Locate the cell with the specified text and output its [x, y] center coordinate. 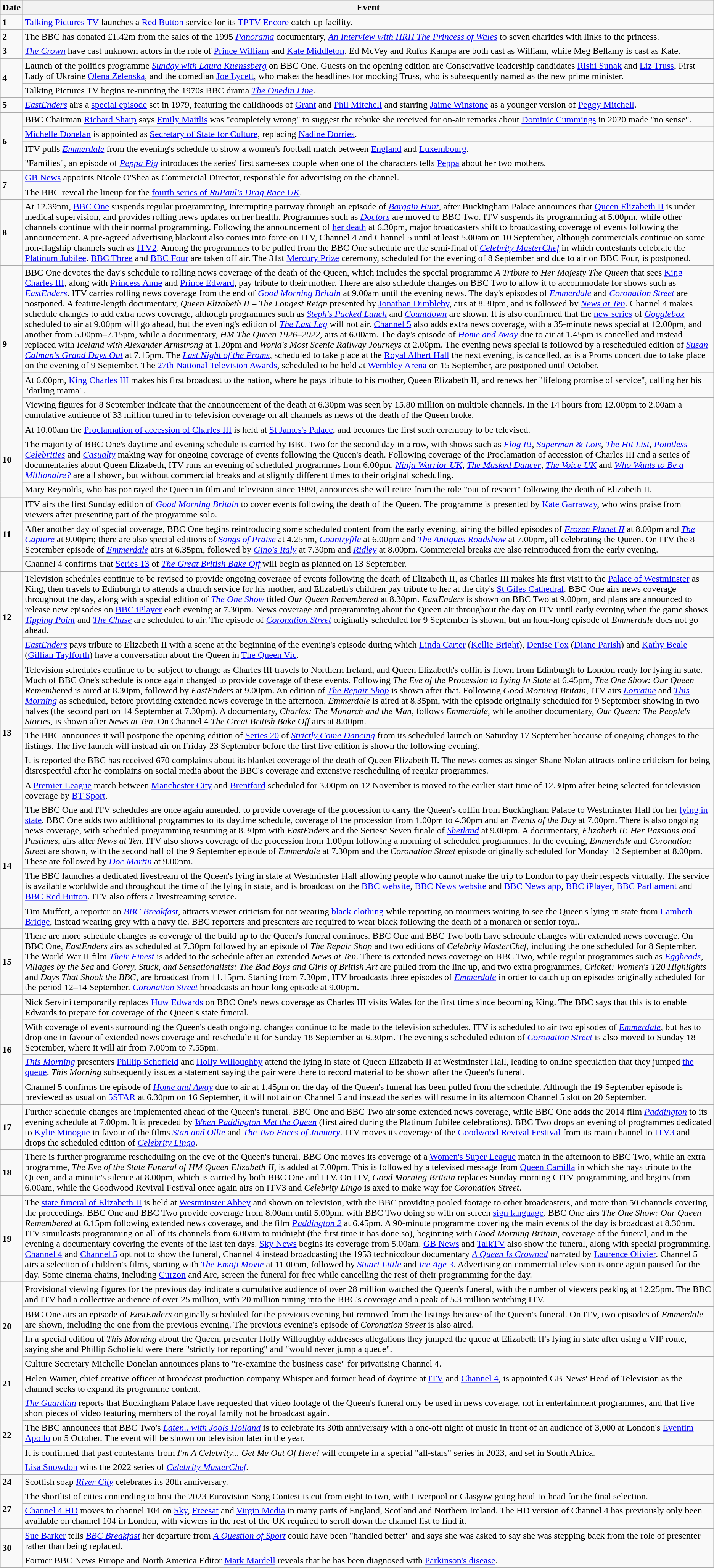
27 [11, 1509]
7 [11, 185]
13 [11, 732]
Culture Secretary Michelle Donelan announces plans to "re-examine the business case" for privatising Channel 4. [368, 1363]
Michelle Donelan is appointed as Secretary of State for Culture, replacing Nadine Dorries. [368, 134]
22 [11, 1435]
11 [11, 534]
20 [11, 1326]
Date [11, 8]
Event [368, 8]
10 [11, 459]
The BBC reveal the lineup for the fourth series of RuPaul's Drag Race UK. [368, 192]
19 [11, 1239]
Former BBC News Europe and North America Editor Mark Mardell reveals that he has been diagnosed with Parkinson's disease. [368, 1560]
12 [11, 617]
At 10.00am the Proclamation of accession of Charles III is held at St James's Palace, and becomes the first such ceremony to be televised. [368, 430]
16 [11, 1049]
5 [11, 105]
1 [11, 22]
8 [11, 233]
6 [11, 141]
Talking Pictures TV begins re-running the 1970s BBC drama The Onedin Line. [368, 90]
14 [11, 866]
18 [11, 1172]
3 [11, 51]
"Families", an episode of Peppa Pig introduces the series' first same-sex couple when one of the characters tells Peppa about her two mothers. [368, 163]
4 [11, 78]
21 [11, 1383]
ITV pulls Emmerdale from the evening's schedule to show a women's football match between England and Luxembourg. [368, 148]
Lisa Snowdon wins the 2022 series of Celebrity MasterChef. [368, 1467]
17 [11, 1127]
24 [11, 1482]
Talking Pictures TV launches a Red Button service for its TPTV Encore catch-up facility. [368, 22]
30 [11, 1548]
Scottish soap River City celebrates its 20th anniversary. [368, 1482]
Channel 4 confirms that Series 13 of The Great British Bake Off will begin as planned on 13 September. [368, 564]
2 [11, 37]
GB News appoints Nicole O'Shea as Commercial Director, responsible for advertising on the channel. [368, 177]
9 [11, 344]
15 [11, 962]
